For the text-containing cell, return its midpoint in [x, y] coordinate format. 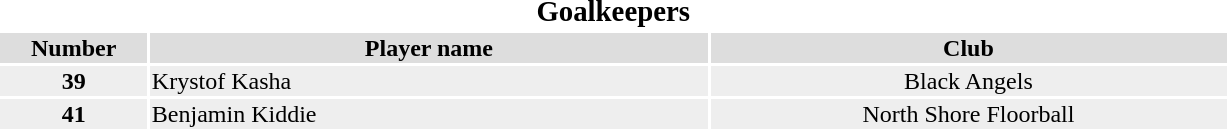
Club [968, 48]
Player name [428, 48]
39 [74, 81]
41 [74, 114]
Benjamin Kiddie [428, 114]
Krystof Kasha [428, 81]
Black Angels [968, 81]
Number [74, 48]
North Shore Floorball [968, 114]
